Provide the [x, y] coordinate of the cell's center where the given text is located.  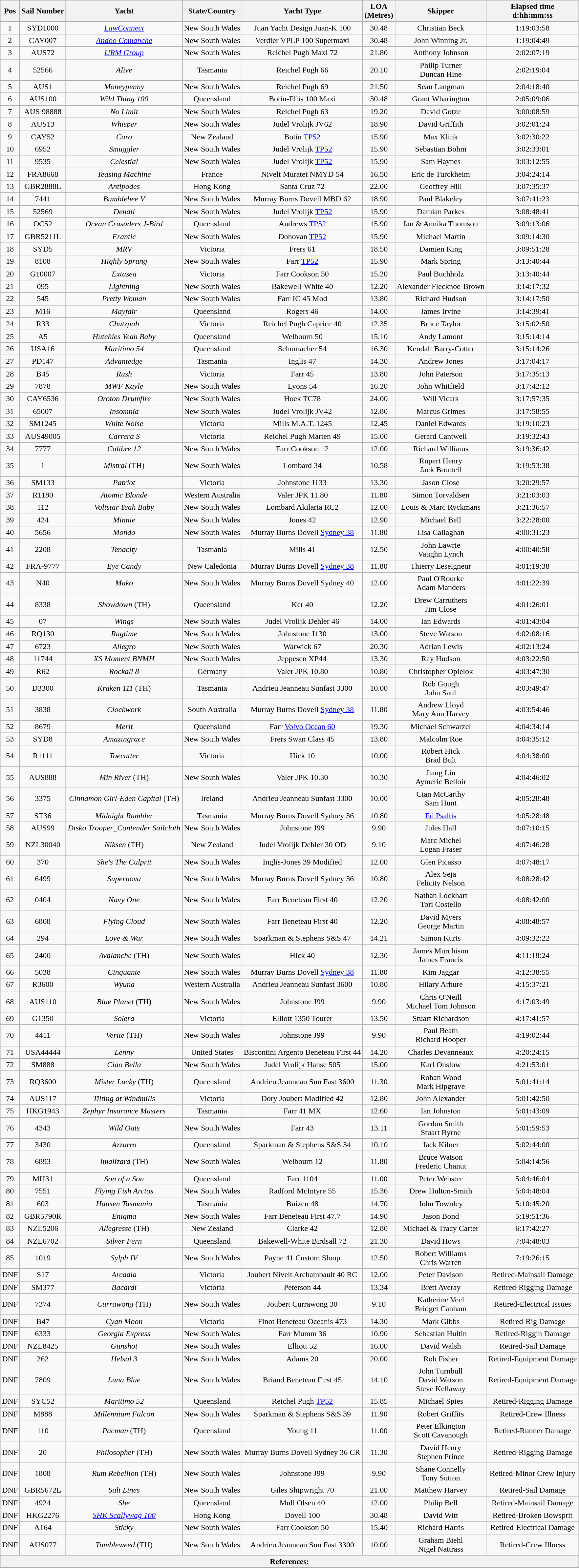
Patriot [124, 482]
Judel Vrolijk JV62 [302, 124]
Christian Beck [441, 28]
81 [10, 1204]
Imalizard (TH) [124, 1162]
31 [10, 411]
Johnstone J130 [302, 634]
Retired-Electrical Issues [532, 1304]
Giles Shipwright 70 [302, 1490]
3:17:04:17 [532, 361]
Lombard 34 [302, 466]
35 [10, 466]
Rush [124, 374]
Karl Onslow [441, 1065]
Reichel Pugh Marten 49 [302, 436]
Damian Parkes [441, 212]
David Henry Stephen Prince [441, 1452]
294 [43, 938]
4:02:08:16 [532, 634]
1:19:04:49 [532, 40]
14.90 [379, 1216]
Highly Sprung [124, 261]
Jason Close [441, 482]
Flying Cloud [124, 922]
Salt Lines [124, 1490]
Rogers 46 [302, 311]
Andrews TP52 [302, 224]
4:03:49:47 [532, 688]
GBR2888L [43, 187]
Georgia Express [124, 1334]
4:04:38:00 [532, 756]
3838 [43, 710]
Drew Carruthers Jim Close [441, 604]
AUS100 [43, 99]
78 [10, 1162]
4:11:18:24 [532, 955]
Payne 41 Custom Sloop [302, 1258]
Hoek TC78 [302, 399]
18.50 [379, 249]
Elliott 52 [302, 1346]
3:03:12:55 [532, 161]
4:04:34:14 [532, 726]
Murray Burns Dovell MBD 62 [302, 199]
69 [10, 1018]
Robert Hick Brad Bult [441, 756]
4:12:38:55 [532, 972]
MWF Kayle [124, 386]
Millennium Falcon [124, 1414]
Ian Edwards [441, 621]
4:03:22:50 [532, 659]
11.90 [379, 1414]
Bruce Taylor [441, 324]
3:15:14:14 [532, 336]
Tumbleweed (TH) [124, 1545]
Michael Martin [441, 236]
Bumblebee V [124, 199]
Kendall Barry-Cotter [441, 349]
Oroton Drumfire [124, 399]
32 [10, 424]
4:00:31:23 [532, 532]
Amazingrace [124, 739]
Philip Turner Duncan Hine [441, 70]
Lisa Callaghan [441, 532]
Sparkman & Stephens S&S 47 [302, 938]
10 [10, 149]
R33 [43, 324]
4924 [43, 1503]
3375 [43, 798]
Simon Kurts [441, 938]
Biscontini Argento Beneteau First 44 [302, 1052]
4:09:32:22 [532, 938]
2:02:07:19 [532, 53]
14.20 [379, 1052]
5:10:45:20 [532, 1204]
Sebastian Bohm [441, 149]
Denali [124, 212]
51 [10, 710]
Wyuna [124, 985]
4:03:54:46 [532, 710]
Whisper [124, 124]
4:15:37:21 [532, 985]
David Gotze [441, 112]
3:15:02:50 [532, 324]
Peterson 44 [302, 1287]
Mako [124, 583]
50 [10, 688]
3:19:36:42 [532, 449]
15.85 [379, 1401]
Rupert Henry Jack Bouttell [441, 466]
Reichel Pugh Maxi 72 [302, 53]
Jeppesen XP44 [302, 659]
Philosopher (TH) [124, 1452]
6723 [43, 646]
Paul Beath Richard Hooper [441, 1035]
16.00 [379, 1346]
Charles Devanneaux [441, 1052]
Hilary Arhure [441, 985]
56 [10, 798]
Maritimo 54 [124, 349]
David Walsh [441, 1346]
Andrew Jones [441, 361]
3:19:10:23 [532, 424]
Retired-Electrical Damage [532, 1528]
Toecutter [124, 756]
Graham Biehl Nigel Nattrass [441, 1545]
34 [10, 449]
15.40 [379, 1528]
Minnie [124, 520]
Valer JPK 10.80 [302, 671]
27 [10, 361]
Moneypenny [124, 87]
Farr 45 [302, 374]
Hansen Tasmania [124, 1204]
5 [10, 87]
45 [10, 621]
Joubert Currawong 30 [302, 1304]
Farr TP52 [302, 261]
CAY52 [43, 136]
Reichel Pugh Caprice 40 [302, 324]
3:02:01:24 [532, 124]
SM888 [43, 1065]
SYD5 [43, 249]
15 [10, 212]
3:15:14:26 [532, 349]
52569 [43, 212]
3:19:32:43 [532, 436]
1808 [43, 1473]
Andoo Comanche [124, 40]
Gordon Smith Stuart Byrne [441, 1128]
64 [10, 938]
Currawong (TH) [124, 1304]
United States [212, 1052]
M888 [43, 1414]
3:00:08:59 [532, 112]
6:17:42:27 [532, 1229]
4:07:46:28 [532, 845]
2:05:09:06 [532, 99]
Brett Averay [441, 1287]
5:01:42:50 [532, 1098]
AUS99 [43, 828]
Rum Rebellion (TH) [124, 1473]
NZL6702 [43, 1241]
3:09:14:30 [532, 236]
Ragtime [124, 634]
5:04:46:04 [532, 1179]
Germany [212, 671]
D3300 [43, 688]
3:07:35:37 [532, 187]
10.10 [379, 1145]
FRA8668 [43, 174]
10.30 [379, 777]
73 [10, 1082]
Murray Burns Dovell Sydney 40 [302, 583]
White Noise [124, 424]
James Murchison James Francis [441, 955]
6 [10, 99]
Farr IC 45 Mod [302, 299]
545 [43, 299]
82 [10, 1216]
65 [10, 955]
Elapsed time d:hh:mm:ss [532, 11]
3:17:35:13 [532, 374]
USA44444 [43, 1052]
21.00 [379, 1490]
3:14:17:50 [532, 299]
603 [43, 1204]
Verite (TH) [124, 1035]
Clarke 42 [302, 1229]
36 [10, 482]
Judel Vrolijk Dehler 30 OD [302, 845]
LOA (Metres) [379, 11]
14 [10, 199]
Robert Williams Chris Warren [441, 1258]
John Townley [441, 1204]
4 [10, 70]
LawConnect [124, 28]
3:09:51:28 [532, 249]
5038 [43, 972]
Louis & Marc Ryckmans [441, 507]
Farr Volvo Ocean 60 [302, 726]
Steve Watson [441, 634]
Michael Schwarzel [441, 726]
Judel Vrolijk JV42 [302, 411]
3:02:30:22 [532, 136]
Drew Hulton-Smith [441, 1191]
7777 [43, 449]
M16 [43, 311]
07 [43, 621]
Michael Spies [441, 1401]
CAY6536 [43, 399]
2400 [43, 955]
Farr Beneteau First 47.7 [302, 1216]
Sparkman & Stephens S&S 34 [302, 1145]
Joubert Nivelt Archambault 40 RC [302, 1275]
43 [10, 583]
38 [10, 507]
James Irvine [441, 311]
AUS110 [43, 1002]
AUS 98888 [43, 112]
5:02:44:00 [532, 1145]
Buizen 48 [302, 1204]
14.70 [379, 1204]
3:17:42:12 [532, 386]
Chris O'Neill Michael Tom Johnson [441, 1002]
Chutzpah [124, 324]
Yacht Type [302, 11]
No Limit [124, 112]
Retired-Riggin Damage [532, 1334]
7:04:48:03 [532, 1241]
Tenacity [124, 549]
Cian McCarthy Sam Hunt [441, 798]
Hick 10 [302, 756]
6893 [43, 1162]
Retired-Rig Damage [532, 1321]
Mills M.A.T. 1245 [302, 424]
63 [10, 922]
Frers 61 [302, 249]
Allegresse (TH) [124, 1229]
PD147 [43, 361]
12.45 [379, 424]
7551 [43, 1191]
Farr Mumm 36 [302, 1334]
Andrew Lloyd Mary Ann Harvey [441, 710]
Will Vicars [441, 399]
Pacman (TH) [124, 1431]
3:09:13:06 [532, 224]
Simon Torvaldsen [441, 495]
8338 [43, 604]
Welbourn 50 [302, 336]
3:21:03:03 [532, 495]
3 [10, 53]
76 [10, 1128]
She's The Culprit [124, 862]
61 [10, 879]
A164 [43, 1528]
52566 [43, 70]
Retired-Runner Damage [532, 1431]
12.60 [379, 1111]
41 [10, 549]
Sylph IV [124, 1258]
46 [10, 634]
Nivelt Muratet NMYD 54 [302, 174]
Judel Vrolijk Hanse 505 [302, 1065]
21.80 [379, 53]
Judel Vrolijk Dehler 46 [302, 621]
Lyons 54 [302, 386]
0404 [43, 900]
Finot Beneteau Oceanis 473 [302, 1321]
Peter Davison [441, 1275]
3:04:24:14 [532, 174]
Disko Trooper_Contender Sailcloth [124, 828]
R1111 [43, 756]
Pos [10, 11]
Wild Thing 100 [124, 99]
Santa Cruz 72 [302, 187]
Retired-Minor Crew Injury [532, 1473]
83 [10, 1229]
NZL5206 [43, 1229]
Rob Fisher [441, 1359]
SYC52 [43, 1401]
29 [10, 386]
8108 [43, 261]
HKG1943 [43, 1111]
Mister Lucky (TH) [124, 1082]
4:00:40:58 [532, 549]
David Myers George Martin [441, 922]
Dory Joubert Modified 42 [302, 1098]
Lombard Akilaria RC2 [302, 507]
4:01:26:01 [532, 604]
Blue Planet (TH) [124, 1002]
Midnight Rambler [124, 815]
John Winning Jr. [441, 40]
Rockall 8 [124, 671]
N40 [43, 583]
Niksen (TH) [124, 845]
Cyan Moon [124, 1321]
Ray Hudson [441, 659]
Alive [124, 70]
Voltstar Yeah Baby [124, 507]
Merit [124, 726]
FRA-9777 [43, 566]
2208 [43, 549]
6499 [43, 879]
Silver Fern [124, 1241]
Richard Harris [441, 1528]
Daniel Edwards [441, 424]
Young 11 [302, 1431]
Paul Blakeley [441, 199]
8 [10, 124]
Richard Hudson [441, 299]
Thierry Leseigneur [441, 566]
Paul O'Rourke Adam Manders [441, 583]
Sparkman & Stephens S&S 39 [302, 1414]
Murray Burns Dovell Sydney 36 CR [302, 1452]
John Lawrie Vaughn Lynch [441, 549]
Wings [124, 621]
48 [10, 659]
12.90 [379, 520]
Stuart Richardson [441, 1018]
262 [43, 1359]
Allegro [124, 646]
19.20 [379, 112]
Botin-Ellis 100 Maxi [302, 99]
Bacardi [124, 1287]
Mark Gibbs [441, 1321]
David Witt [441, 1515]
4:17:41:57 [532, 1018]
4:04:35:12 [532, 739]
Inglis 47 [302, 361]
7809 [43, 1380]
RQ130 [43, 634]
40 [10, 532]
Farr Cookson 12 [302, 449]
AUS888 [43, 777]
AUS13 [43, 124]
3:21:36:57 [532, 507]
4:04:46:02 [532, 777]
XS Moment BNMH [124, 659]
CAY007 [43, 40]
4:03:47:30 [532, 671]
55 [10, 777]
30 [10, 399]
4:07:10:15 [532, 828]
Cinquante [124, 972]
Caro [124, 136]
1:19:03:58 [532, 28]
28 [10, 374]
Botin TP52 [302, 136]
Zephyr Insurance Masters [124, 1111]
ST36 [43, 815]
AUS077 [43, 1545]
Retired-Broken Bowsprit [532, 1515]
16.20 [379, 386]
72 [10, 1065]
AUS117 [43, 1098]
4:01:22:39 [532, 583]
54 [10, 756]
B45 [43, 374]
AUS72 [43, 53]
Alex Seja Felicity Nelson [441, 879]
Kraken 111 (TH) [124, 688]
25 [10, 336]
Sticky [124, 1528]
John Paterson [441, 374]
Warwick 67 [302, 646]
5:01:59:53 [532, 1128]
She [124, 1503]
Advantedge [124, 361]
Farr 43 [302, 1128]
Katherine Veel Bridget Canham [441, 1304]
11 [10, 161]
S17 [43, 1275]
Reichel Pugh 66 [302, 70]
23 [10, 311]
Smuggler [124, 149]
Sam Haynes [441, 161]
Celestial [124, 161]
Rohan Wood Mark Hipgrave [441, 1082]
6952 [43, 149]
15.36 [379, 1191]
3:14:17:32 [532, 286]
Dovell 100 [302, 1515]
44 [10, 604]
Schumacher 54 [302, 349]
13 [10, 187]
14.21 [379, 938]
6333 [43, 1334]
3:22:28:00 [532, 520]
3430 [43, 1145]
SM377 [43, 1287]
Valer JPK 11.80 [302, 495]
David Hows [441, 1241]
MRV [124, 249]
Philip Bell [441, 1503]
AUS1 [43, 87]
SM133 [43, 482]
5:01:41:14 [532, 1082]
4:20:24:15 [532, 1052]
State/Country [212, 11]
GBR5790R [43, 1216]
Mistral (TH) [124, 466]
Ian Johnston [441, 1111]
SM1245 [43, 424]
12.35 [379, 324]
USA16 [43, 349]
7441 [43, 199]
G1350 [43, 1018]
AUS49005 [43, 436]
7878 [43, 386]
Marcus Grimes [441, 411]
65007 [43, 411]
Eric de Turckheim [441, 174]
8679 [43, 726]
39 [10, 520]
Radford McIntyre 55 [302, 1191]
42 [10, 566]
22 [10, 299]
3:08:48:41 [532, 212]
Hick 40 [302, 955]
Briand Beneteau First 45 [302, 1380]
Verdier VPLP 100 Supermaxi [302, 40]
6808 [43, 922]
66 [10, 972]
15.10 [379, 336]
Andrieu Jeanneau Sun Fast 3300 [302, 1545]
7374 [43, 1304]
Helsal 3 [124, 1359]
26 [10, 349]
21 [10, 286]
SYD8 [43, 739]
370 [43, 862]
57 [10, 815]
Showdown (TH) [124, 604]
Mull Olsen 40 [302, 1503]
GBR5211L [43, 236]
G10007 [43, 274]
70 [10, 1035]
4343 [43, 1128]
4411 [43, 1035]
14.10 [379, 1380]
74 [10, 1098]
Mark Spring [441, 261]
Clockwork [124, 710]
URM Group [124, 53]
Ocean Crusaders J-Bird [124, 224]
37 [10, 495]
Frers Swan Class 45 [302, 739]
Alexander Flecknoe-Brown [441, 286]
Supernova [124, 879]
2:04:18:40 [532, 87]
Jules Hall [441, 828]
4:21:53:01 [532, 1065]
84 [10, 1241]
Johnstone J133 [302, 482]
24.00 [379, 399]
John Turnbull David Watson Steve Kellaway [441, 1380]
4:08:28:42 [532, 879]
Shane Connelly Tony Sutton [441, 1473]
Carrera S [124, 436]
2:02:19:04 [532, 70]
Ireland [212, 798]
Lightning [124, 286]
Atomic Blonde [124, 495]
Arcadia [124, 1275]
9 [10, 136]
16.30 [379, 349]
MH31 [43, 1179]
Solera [124, 1018]
7 [10, 112]
Andrieu Jeanneau Sun Fast 3600 [302, 1082]
79 [10, 1179]
Ciao Bella [124, 1065]
3:17:57:35 [532, 399]
5:01:43:09 [532, 1111]
Marc Michel Logan Fraser [441, 845]
Eye Candy [124, 566]
NZL30040 [43, 845]
Andy Lamont [441, 336]
Donovan TP52 [302, 236]
20.30 [379, 646]
19 [10, 261]
Michael Bell [441, 520]
GBR5672L [43, 1490]
68 [10, 1002]
Adrian Lewis [441, 646]
4:19:02:44 [532, 1035]
5:19:51:36 [532, 1216]
David Griffith [441, 124]
Jiang Lin Aymeric Belloir [441, 777]
53 [10, 739]
Navy One [124, 900]
Insomnia [124, 411]
Pretty Woman [124, 299]
Azzurro [124, 1145]
110 [43, 1431]
Frantic [124, 236]
5:04:14:56 [532, 1162]
4:02:13:24 [532, 646]
3:17:58:55 [532, 411]
13.00 [379, 634]
Jones 42 [302, 520]
Sean Langman [441, 87]
12.30 [379, 955]
R62 [43, 671]
Farr 41 MX [302, 1111]
49 [10, 671]
A5 [43, 336]
12 [10, 174]
References: [289, 1561]
Welbourn 12 [302, 1162]
9535 [43, 161]
75 [10, 1111]
Jason Bond [441, 1216]
3:02:33:01 [532, 149]
Elliott 1350 Tourer [302, 1018]
R1180 [43, 495]
Nathan Lockhart Tori Costello [441, 900]
21.30 [379, 1241]
16 [10, 224]
John Whitfield [441, 386]
SHK Scallywag 100 [124, 1515]
24 [10, 324]
Antipodes [124, 187]
Extasea [124, 274]
17 [10, 236]
Glen Picasso [441, 862]
13.34 [379, 1287]
Matthew Harvey [441, 1490]
RQ3600 [43, 1082]
Bakewell-White 40 [302, 286]
Mills 41 [302, 549]
Peter Elkington Scott Cavanough [441, 1431]
5656 [43, 532]
SYD1000 [43, 28]
Yacht [124, 11]
2 [10, 40]
Enigma [124, 1216]
OC52 [43, 224]
Juan Yacht Design Juan-K 100 [302, 28]
1019 [43, 1258]
Reichel Pugh 63 [302, 112]
Farr 1104 [302, 1179]
4:01:19:38 [532, 566]
71 [10, 1052]
20.10 [379, 70]
Mondo [124, 532]
16.50 [379, 174]
19.30 [379, 726]
85 [10, 1258]
Adams 20 [302, 1359]
Grant Wharington [441, 99]
John Alexander [441, 1098]
Hutchies Yeah Baby [124, 336]
59 [10, 845]
13.11 [379, 1128]
Richard Williams [441, 449]
Tilting at Windmills [124, 1098]
Love & War [124, 938]
Kim Jaggar [441, 972]
Ed Psaltis [441, 815]
Valer JPK 10.30 [302, 777]
22.00 [379, 187]
7:19:26:15 [532, 1258]
10.58 [379, 466]
4:17:03:49 [532, 1002]
New Caledonia [212, 566]
3:19:53:38 [532, 466]
4:07:48:17 [532, 862]
80 [10, 1191]
Lenny [124, 1052]
Sail Number [43, 11]
HKG2276 [43, 1515]
10.90 [379, 1334]
52 [10, 726]
18 [10, 249]
3:07:41:23 [532, 199]
3:14:39:41 [532, 311]
4:01:43:04 [532, 621]
Cinnamon Girl-Eden Capital (TH) [124, 798]
Min River (TH) [124, 777]
13.50 [379, 1018]
Robert Griffits [441, 1414]
Sebastian Hultin [441, 1334]
Andrieu Jeanneau Sunfast 3600 [302, 985]
4:08:42:00 [532, 900]
Calibre 12 [124, 449]
Jack Kilner [441, 1145]
77 [10, 1145]
Anthony Johnson [441, 53]
62 [10, 900]
Gunshot [124, 1346]
South Australia [212, 710]
47 [10, 646]
Flying Fish Arctos [124, 1191]
Geoffrey Hill [441, 187]
Bruce Watson Frederic Chanut [441, 1162]
33 [10, 436]
15.20 [379, 274]
B47 [43, 1321]
Michael & Tracy Carter [441, 1229]
Mayfair [124, 311]
11744 [43, 659]
Inglis-Jones 39 Modified [302, 862]
France [212, 174]
424 [43, 520]
Teasing Machine [124, 174]
4:08:48:57 [532, 922]
58 [10, 828]
Son of a Son [124, 1179]
NZL8425 [43, 1346]
Bakewell-White Birdsall 72 [302, 1241]
Peter Webster [441, 1179]
112 [43, 507]
20.00 [379, 1359]
21.50 [379, 87]
R3600 [43, 985]
Reichel Pugh TP52 [302, 1401]
Paul Buchholz [441, 274]
Malcolm Roe [441, 739]
60 [10, 862]
Maritimo 52 [124, 1401]
Gerard Cantwell [441, 436]
Ker 40 [302, 604]
Avalanche (TH) [124, 955]
Skipper [441, 11]
Max Klink [441, 136]
Christopher Opielok [441, 671]
Rob Gough John Saul [441, 688]
67 [10, 985]
Reichel Pugh 69 [302, 87]
Damien King [441, 249]
5:04:48:04 [532, 1191]
3:20:29:57 [532, 482]
Wild Oats [124, 1128]
095 [43, 286]
Luna Blue [124, 1380]
Ian & Annika Thomson [441, 224]
